Capture the cell that displays the provided text and extract its [X, Y] central coordinate. 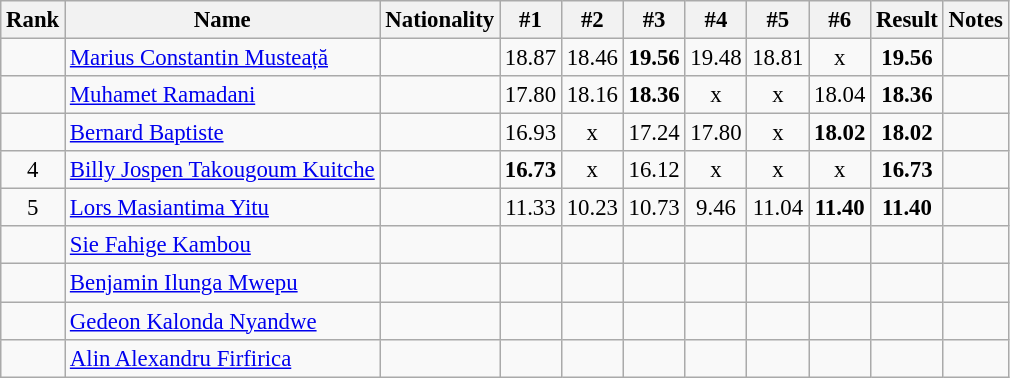
11.04 [778, 208]
Lors Masiantima Yitu [222, 208]
Notes [976, 20]
Benjamin Ilunga Mwepu [222, 283]
Muhamet Ramadani [222, 95]
Nationality [440, 20]
5 [33, 208]
Rank [33, 20]
18.87 [531, 58]
Result [908, 20]
16.93 [531, 133]
#1 [531, 20]
#4 [716, 20]
Alin Alexandru Firfirica [222, 358]
Marius Constantin Musteață [222, 58]
#3 [654, 20]
11.33 [531, 208]
Gedeon Kalonda Nyandwe [222, 321]
Name [222, 20]
10.73 [654, 208]
Billy Jospen Takougoum Kuitche [222, 170]
4 [33, 170]
18.46 [592, 58]
Bernard Baptiste [222, 133]
#5 [778, 20]
9.46 [716, 208]
10.23 [592, 208]
#2 [592, 20]
#6 [840, 20]
18.04 [840, 95]
16.12 [654, 170]
17.24 [654, 133]
18.81 [778, 58]
Sie Fahige Kambou [222, 245]
18.16 [592, 95]
19.48 [716, 58]
